Identify which cell holds the provided text, then report its (X, Y) central coordinate. 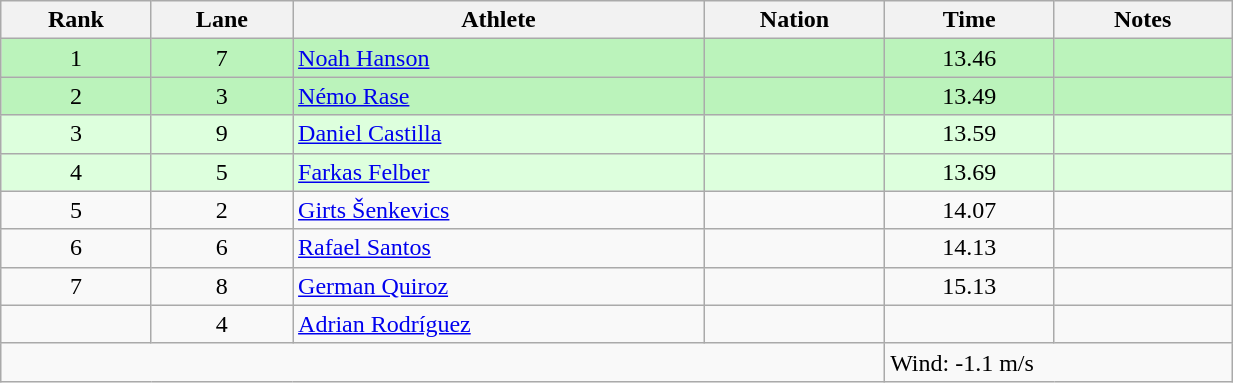
Wind: -1.1 m/s (1058, 362)
13.49 (970, 96)
Némo Rase (499, 96)
Adrian Rodríguez (499, 324)
13.69 (970, 172)
1 (76, 58)
Girts Šenkevics (499, 210)
Notes (1143, 20)
Rafael Santos (499, 248)
German Quiroz (499, 286)
13.59 (970, 134)
Daniel Castilla (499, 134)
15.13 (970, 286)
8 (222, 286)
13.46 (970, 58)
9 (222, 134)
14.13 (970, 248)
14.07 (970, 210)
Rank (76, 20)
Noah Hanson (499, 58)
Nation (794, 20)
Lane (222, 20)
Athlete (499, 20)
Farkas Felber (499, 172)
Time (970, 20)
